Find where the given text appears and provide that cell's center as [X, Y] coordinate. 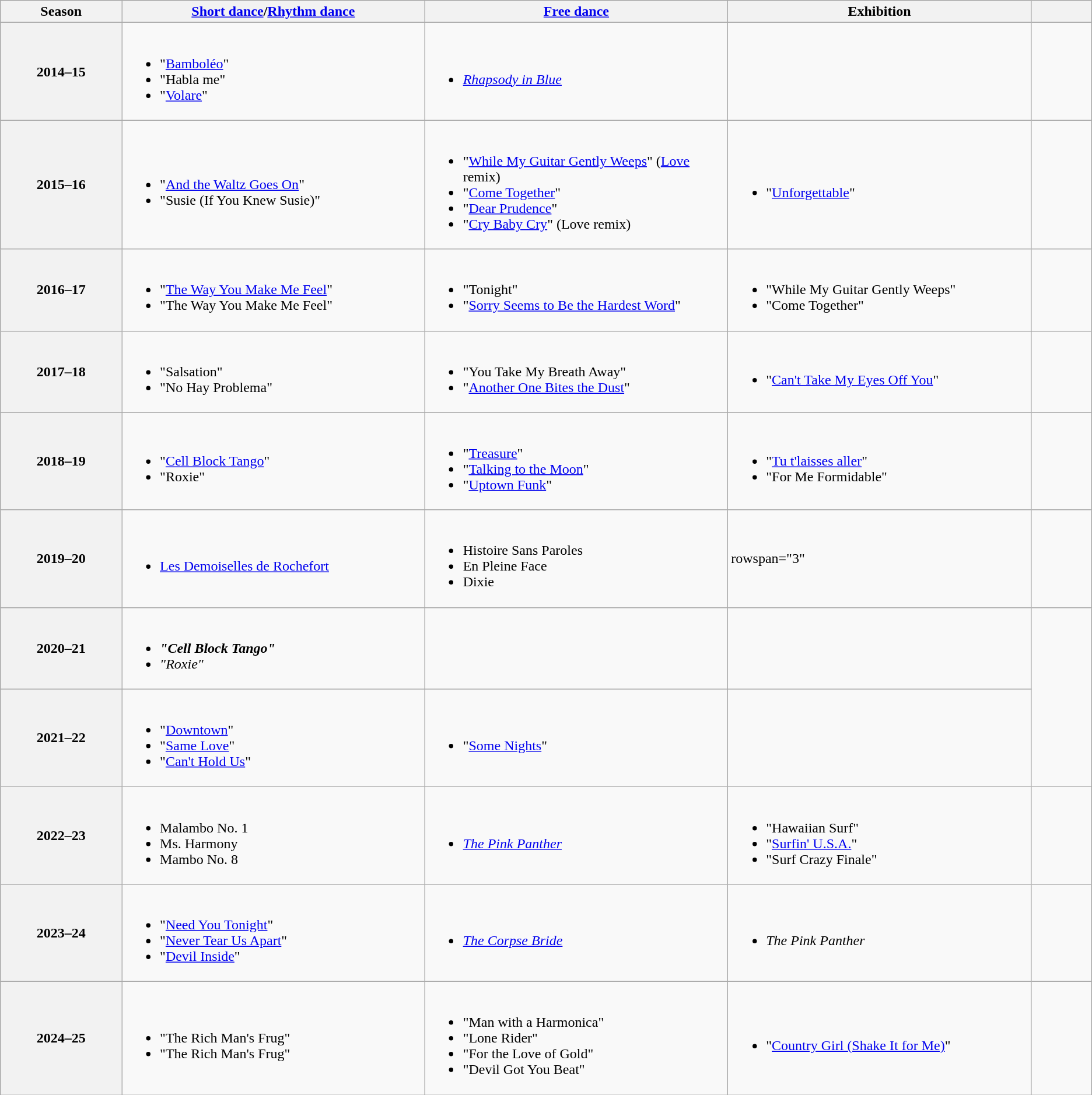
The Corpse Bride [576, 932]
"Treasure""Talking to the Moon""Uptown Funk" [576, 461]
2015–16 [61, 184]
"Need You Tonight""Never Tear Us Apart""Devil Inside" [274, 932]
"Bamboléo""Habla me""Volare" [274, 71]
"Man with a Harmonica""Lone Rider""For the Love of Gold""Devil Got You Beat" [576, 1038]
Rhapsody in Blue [576, 71]
"Tu t'laisses aller""For Me Formidable" [880, 461]
2022–23 [61, 835]
Short dance/Rhythm dance [274, 12]
2016–17 [61, 290]
"The Way You Make Me Feel""The Way You Make Me Feel" [274, 290]
2019–20 [61, 559]
2014–15 [61, 71]
"And the Waltz Goes On" "Susie (If You Knew Susie)" [274, 184]
"Country Girl (Shake It for Me)" [880, 1038]
Free dance [576, 12]
2017–18 [61, 372]
"Unforgettable" [880, 184]
"While My Guitar Gently Weeps""Come Together" [880, 290]
"The Rich Man's Frug" "The Rich Man's Frug" [274, 1038]
2018–19 [61, 461]
2024–25 [61, 1038]
Exhibition [880, 12]
2023–24 [61, 932]
2020–21 [61, 648]
"Can't Take My Eyes Off You" [880, 372]
"Tonight""Sorry Seems to Be the Hardest Word" [576, 290]
"Hawaiian Surf""Surfin' U.S.A.""Surf Crazy Finale" [880, 835]
"You Take My Breath Away""Another One Bites the Dust" [576, 372]
Season [61, 12]
"Some Nights" [576, 737]
2021–22 [61, 737]
Histoire Sans ParolesEn Pleine FaceDixie [576, 559]
rowspan="3" [880, 559]
Malambo No. 1 Ms. Harmony Mambo No. 8 [274, 835]
"Downtown""Same Love""Can't Hold Us" [274, 737]
"Salsation""No Hay Problema" [274, 372]
Les Demoiselles de Rochefort [274, 559]
"While My Guitar Gently Weeps" (Love remix)"Come Together""Dear Prudence""Cry Baby Cry" (Love remix) [576, 184]
